Search for the cell housing the specified text and yield its (X, Y) center coordinate. 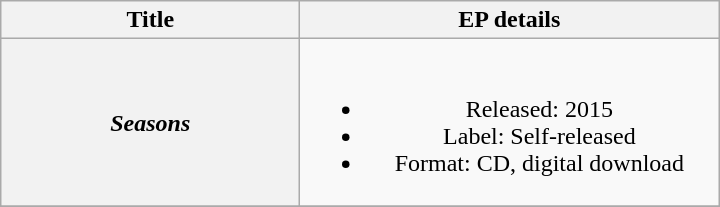
Seasons (150, 122)
Title (150, 20)
Released: 2015Label: Self-releasedFormat: CD, digital download (510, 122)
EP details (510, 20)
